For the text-containing cell, return its midpoint in (x, y) coordinate format. 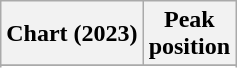
Peakposition (189, 34)
Chart (2023) (72, 34)
